Scan for the cell matching the given text and deliver its (x, y) coordinate at center. 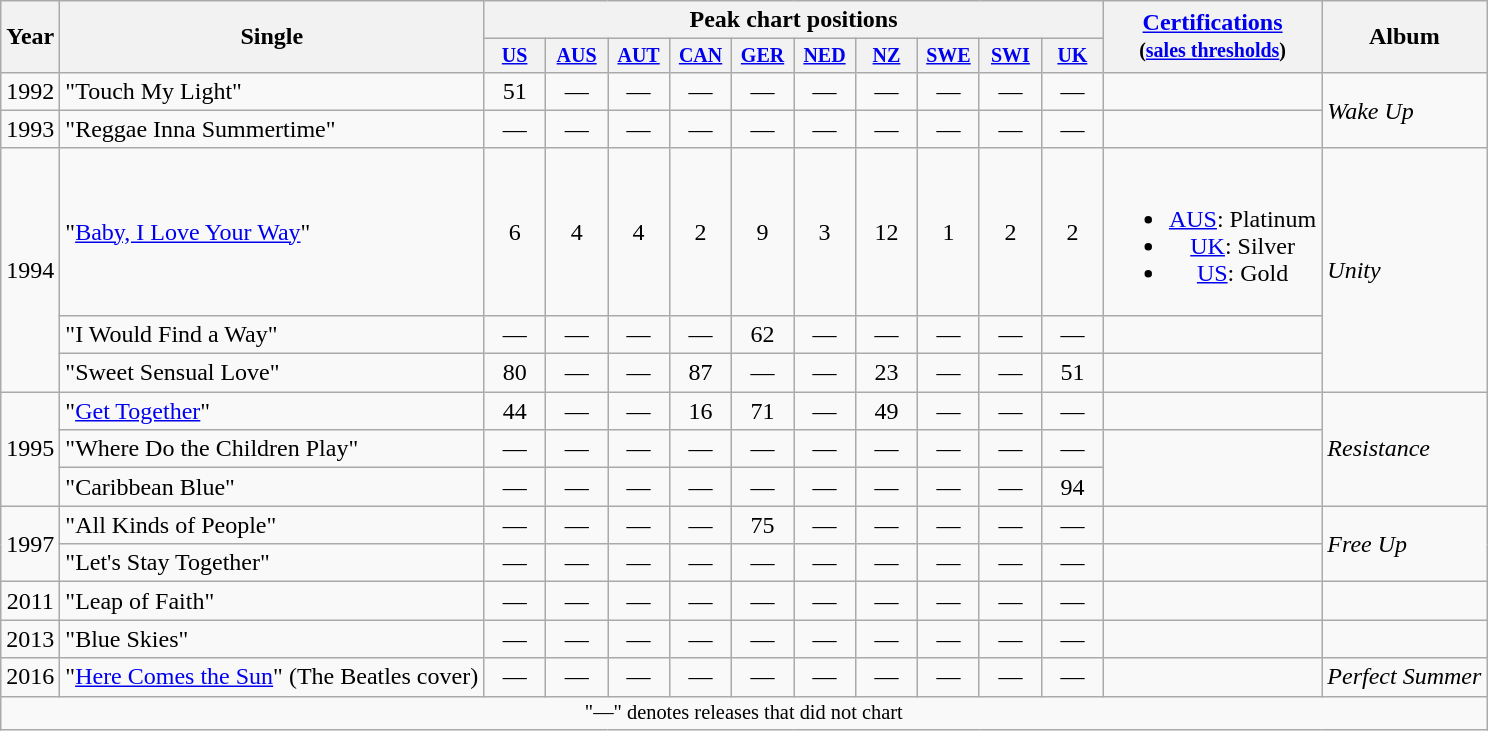
1 (948, 232)
2013 (30, 639)
12 (886, 232)
80 (515, 373)
1992 (30, 91)
AUT (639, 56)
75 (763, 525)
9 (763, 232)
Year (30, 37)
SWE (948, 56)
"Where Do the Children Play" (272, 449)
"Leap of Faith" (272, 601)
23 (886, 373)
"I Would Find a Way" (272, 334)
"Sweet Sensual Love" (272, 373)
3 (825, 232)
1995 (30, 449)
Certifications(sales thresholds) (1212, 37)
SWI (1010, 56)
Resistance (1404, 449)
Wake Up (1404, 110)
"All Kinds of People" (272, 525)
"Let's Stay Together" (272, 563)
NED (825, 56)
NZ (886, 56)
"Blue Skies" (272, 639)
Single (272, 37)
AUS: PlatinumUK: SilverUS: Gold (1212, 232)
"Caribbean Blue" (272, 487)
"Touch My Light" (272, 91)
44 (515, 411)
94 (1072, 487)
62 (763, 334)
Album (1404, 37)
2011 (30, 601)
GER (763, 56)
Peak chart positions (794, 20)
"Reggae Inna Summertime" (272, 129)
1993 (30, 129)
"Baby, I Love Your Way" (272, 232)
UK (1072, 56)
"Get Together" (272, 411)
6 (515, 232)
1997 (30, 544)
87 (701, 373)
1994 (30, 270)
Perfect Summer (1404, 677)
"—" denotes releases that did not chart (744, 713)
CAN (701, 56)
AUS (577, 56)
"Here Comes the Sun" (The Beatles cover) (272, 677)
Free Up (1404, 544)
16 (701, 411)
49 (886, 411)
US (515, 56)
2016 (30, 677)
71 (763, 411)
Unity (1404, 270)
